Extract the [x, y] coordinate from the center of the cell holding the provided text.  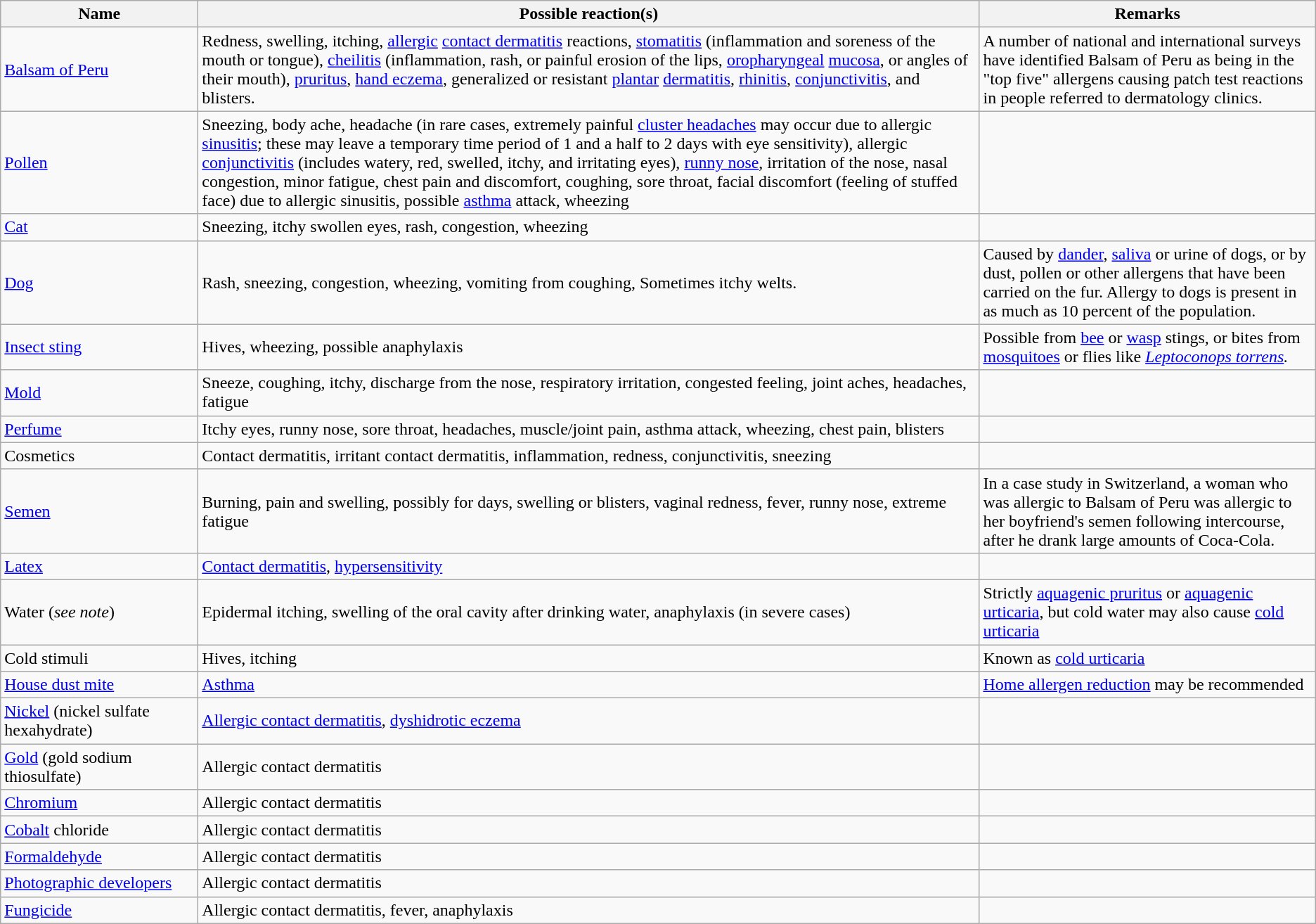
Water (see note) [100, 612]
Formaldehyde [100, 856]
Perfume [100, 429]
Fungicide [100, 910]
Balsam of Peru [100, 69]
Nickel (nickel sulfate hexahydrate) [100, 721]
Name [100, 14]
Hives, itching [589, 657]
Itchy eyes, runny nose, sore throat, headaches, muscle/joint pain, asthma attack, wheezing, chest pain, blisters [589, 429]
Contact dermatitis, irritant contact dermatitis, inflammation, redness, conjunctivitis, sneezing [589, 456]
Dog [100, 283]
Burning, pain and swelling, possibly for days, swelling or blisters, vaginal redness, fever, runny nose, extreme fatigue [589, 511]
Rash, sneezing, congestion, wheezing, vomiting from coughing, Sometimes itchy welts. [589, 283]
Pollen [100, 162]
Cosmetics [100, 456]
Allergic contact dermatitis, fever, anaphylaxis [589, 910]
Cobalt chloride [100, 830]
Contact dermatitis, hypersensitivity [589, 566]
Remarks [1147, 14]
Home allergen reduction may be recommended [1147, 685]
Possible from bee or wasp stings, or bites from mosquitoes or flies like Leptoconops torrens. [1147, 347]
Sneeze, coughing, itchy, discharge from the nose, respiratory irritation, congested feeling, joint aches, headaches, fatigue [589, 392]
Chromium [100, 803]
Epidermal itching, swelling of the oral cavity after drinking water, anaphylaxis (in severe cases) [589, 612]
Semen [100, 511]
Hives, wheezing, possible anaphylaxis [589, 347]
Possible reaction(s) [589, 14]
Latex [100, 566]
House dust mite [100, 685]
Mold [100, 392]
Gold (gold sodium thiosulfate) [100, 766]
Cat [100, 227]
Allergic contact dermatitis, dyshidrotic eczema [589, 721]
Asthma [589, 685]
Insect sting [100, 347]
Known as cold urticaria [1147, 657]
Sneezing, itchy swollen eyes, rash, congestion, wheezing [589, 227]
Photographic developers [100, 883]
Cold stimuli [100, 657]
Strictly aquagenic pruritus or aquagenic urticaria, but cold water may also cause cold urticaria [1147, 612]
